Identify which cell holds the provided text, then report its (X, Y) central coordinate. 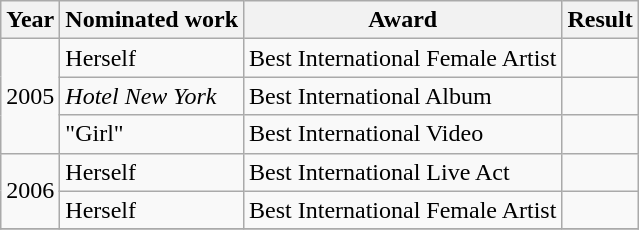
Result (600, 20)
Best International Live Act (403, 172)
2005 (30, 96)
Hotel New York (152, 96)
2006 (30, 191)
Nominated work (152, 20)
Award (403, 20)
"Girl" (152, 134)
Best International Video (403, 134)
Best International Album (403, 96)
Year (30, 20)
